Pinpoint the cell where the given text exists, returning its [x, y] midpoint coordinate. 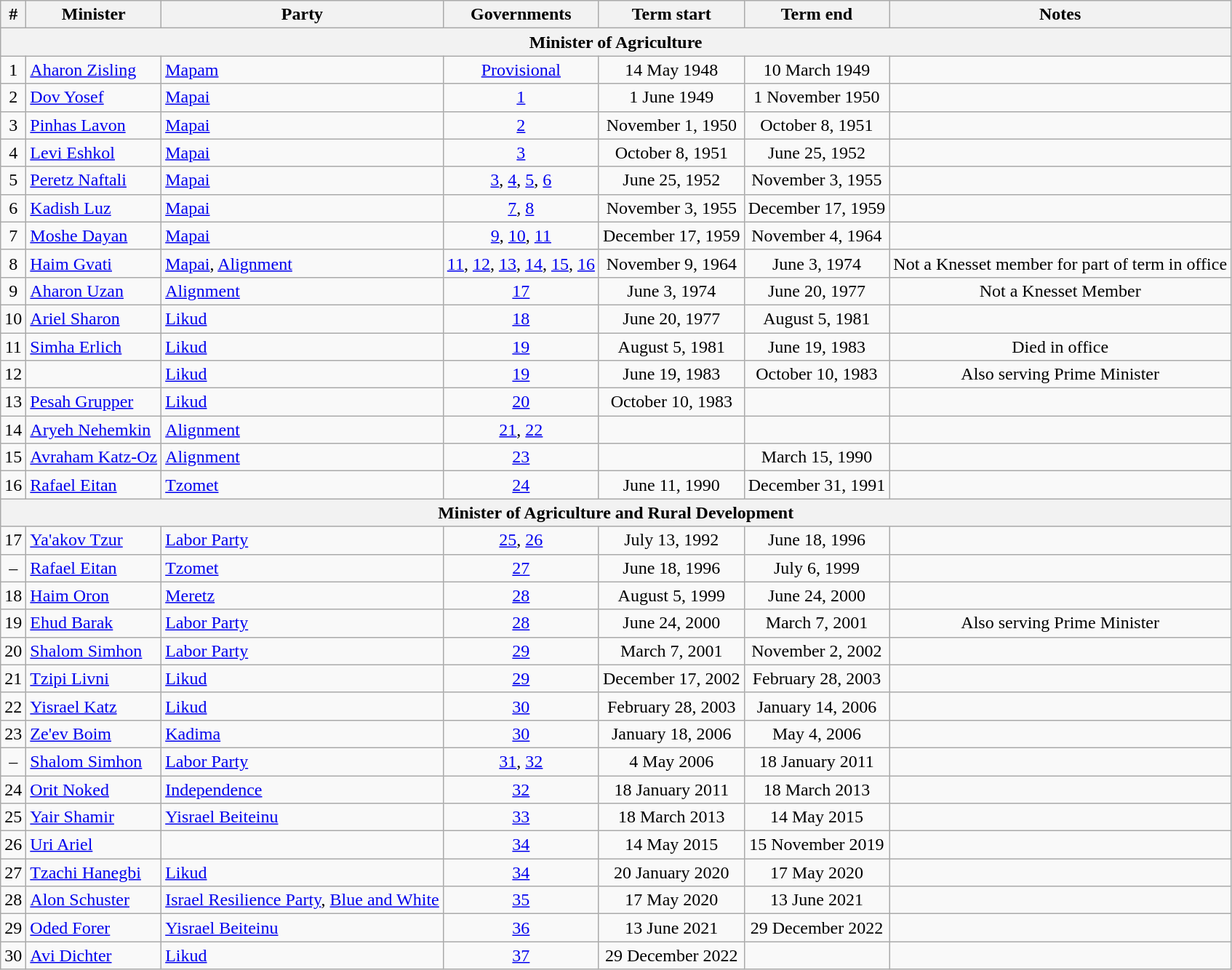
Ariel Sharon [94, 318]
Ze'ev Boim [94, 734]
Not a Knesset Member [1060, 291]
Avi Dichter [94, 955]
6 [13, 208]
22 [13, 706]
Minister of Agriculture [616, 42]
7 [13, 236]
Aryeh Nehemkin [94, 430]
Ya'akov Tzur [94, 540]
Tzipi Livni [94, 678]
9, 10, 11 [521, 236]
Pesah Grupper [94, 402]
Haim Oron [94, 596]
21, 22 [521, 430]
# [13, 15]
14 [13, 430]
Mapam [303, 70]
Ehud Barak [94, 623]
Alon Schuster [94, 900]
33 [521, 817]
7, 8 [521, 208]
Avraham Katz-Oz [94, 457]
July 6, 1999 [817, 568]
8 [13, 263]
26 [13, 845]
10 [13, 318]
Pinhas Lavon [94, 125]
June 11, 1990 [671, 485]
25, 26 [521, 540]
March 15, 1990 [817, 457]
Uri Ariel [94, 845]
Kadima [303, 734]
Aharon Zisling [94, 70]
Mapai, Alignment [303, 263]
9 [13, 291]
3, 4, 5, 6 [521, 180]
Died in office [1060, 347]
Not a Knesset member for part of term in office [1060, 263]
Levi Eshkol [94, 153]
Kadish Luz [94, 208]
10 March 1949 [817, 70]
Israel Resilience Party, Blue and White [303, 900]
Orit Noked [94, 789]
November 9, 1964 [671, 263]
August 5, 1999 [671, 596]
14 May 1948 [671, 70]
37 [521, 955]
Tzachi Hanegbi [94, 873]
4 [13, 153]
36 [521, 928]
Dov Yosef [94, 97]
December 31, 1991 [817, 485]
Meretz [303, 596]
12 [13, 374]
11 [13, 347]
13 [13, 402]
November 2, 2002 [817, 651]
November 4, 1964 [817, 236]
Governments [521, 15]
35 [521, 900]
Term end [817, 15]
Oded Forer [94, 928]
November 1, 1950 [671, 125]
Yisrael Katz [94, 706]
1 November 1950 [817, 97]
Moshe Dayan [94, 236]
15 [13, 457]
January 18, 2006 [671, 734]
32 [521, 789]
21 [13, 678]
Party [303, 15]
January 14, 2006 [817, 706]
Minister [94, 15]
Peretz Naftali [94, 180]
1 June 1949 [671, 97]
Yair Shamir [94, 817]
25 [13, 817]
11, 12, 13, 14, 15, 16 [521, 263]
Notes [1060, 15]
Provisional [521, 70]
5 [13, 180]
15 November 2019 [817, 845]
31, 32 [521, 761]
May 4, 2006 [817, 734]
20 January 2020 [671, 873]
16 [13, 485]
Aharon Uzan [94, 291]
Simha Erlich [94, 347]
July 13, 1992 [671, 540]
4 May 2006 [671, 761]
Haim Gvati [94, 263]
December 17, 2002 [671, 678]
Term start [671, 15]
Minister of Agriculture and Rural Development [616, 513]
Independence [303, 789]
